Provide the [x, y] coordinate of the cell's center where the given text is located.  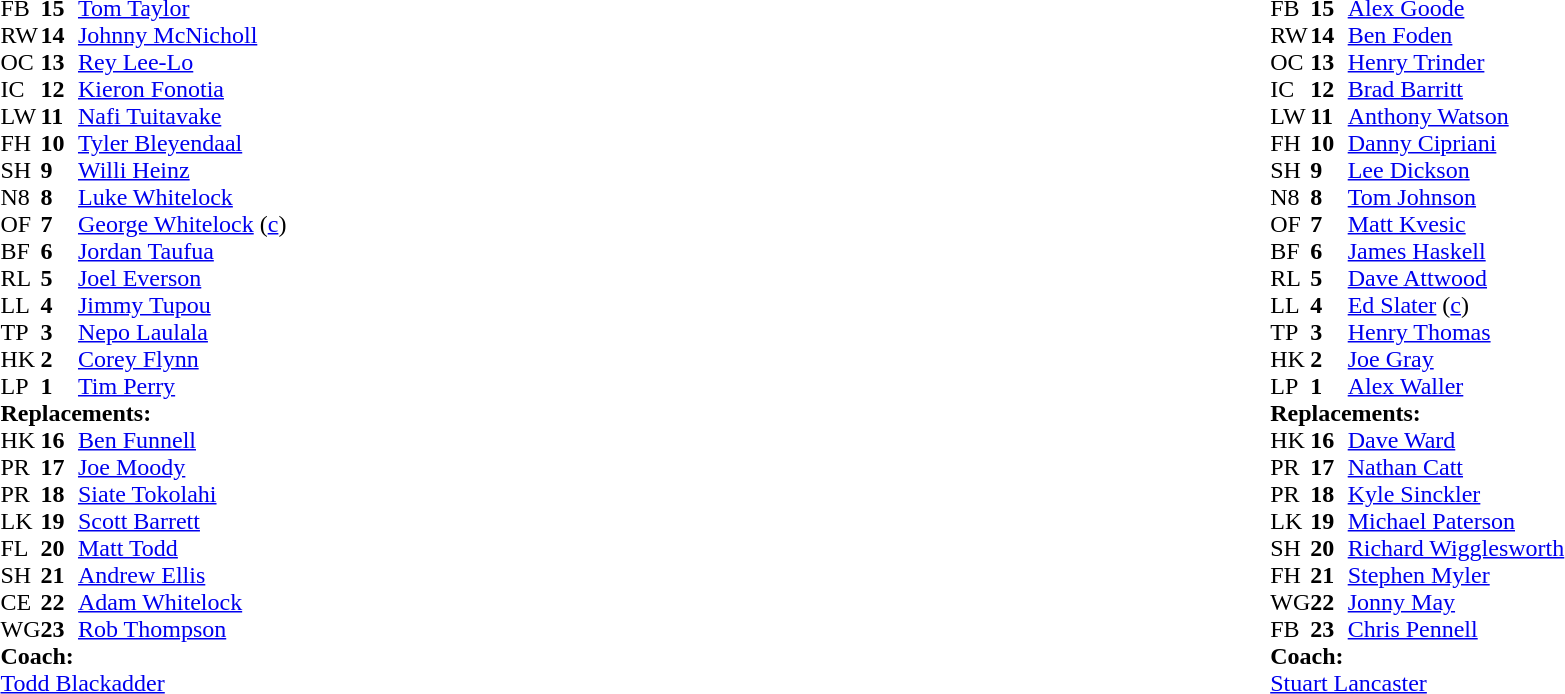
Henry Trinder [1456, 62]
Joe Gray [1456, 360]
FL [20, 548]
CE [20, 602]
Tyler Bleyendaal [182, 144]
Andrew Ellis [182, 576]
Siate Tokolahi [182, 494]
Ed Slater (c) [1456, 306]
Joe Moody [182, 468]
Matt Todd [182, 548]
Rey Lee-Lo [182, 62]
Henry Thomas [1456, 332]
Corey Flynn [182, 360]
Chris Pennell [1456, 630]
Stephen Myler [1456, 576]
Johnny McNicholl [182, 36]
Joel Everson [182, 278]
Anthony Watson [1456, 116]
Jonny May [1456, 602]
Dave Ward [1456, 440]
Jordan Taufua [182, 252]
FB [1290, 630]
Tom Johnson [1456, 198]
Lee Dickson [1456, 170]
Matt Kvesic [1456, 224]
Adam Whitelock [182, 602]
Danny Cipriani [1456, 144]
Ben Funnell [182, 440]
Nepo Laulala [182, 332]
Brad Barritt [1456, 90]
Dave Attwood [1456, 278]
Jimmy Tupou [182, 306]
Scott Barrett [182, 522]
Nathan Catt [1456, 468]
Ben Foden [1456, 36]
Luke Whitelock [182, 198]
Tim Perry [182, 386]
Kieron Fonotia [182, 90]
James Haskell [1456, 252]
Michael Paterson [1456, 522]
Richard Wigglesworth [1456, 548]
George Whitelock (c) [182, 224]
Rob Thompson [182, 630]
Alex Waller [1456, 386]
Kyle Sinckler [1456, 494]
Nafi Tuitavake [182, 116]
Willi Heinz [182, 170]
